Detect which cell encompasses the target text, then output its [x, y] center coordinate. 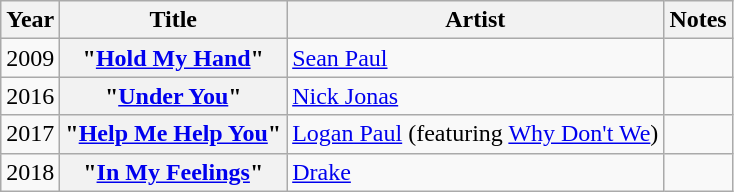
"Under You" [174, 96]
Drake [476, 172]
"Hold My Hand" [174, 58]
Notes [698, 20]
Artist [476, 20]
"Help Me Help You" [174, 134]
Sean Paul [476, 58]
Year [30, 20]
Logan Paul (featuring Why Don't We) [476, 134]
2009 [30, 58]
2017 [30, 134]
2016 [30, 96]
Title [174, 20]
"In My Feelings" [174, 172]
Nick Jonas [476, 96]
2018 [30, 172]
